Identify which cell holds the provided text, then report its [x, y] central coordinate. 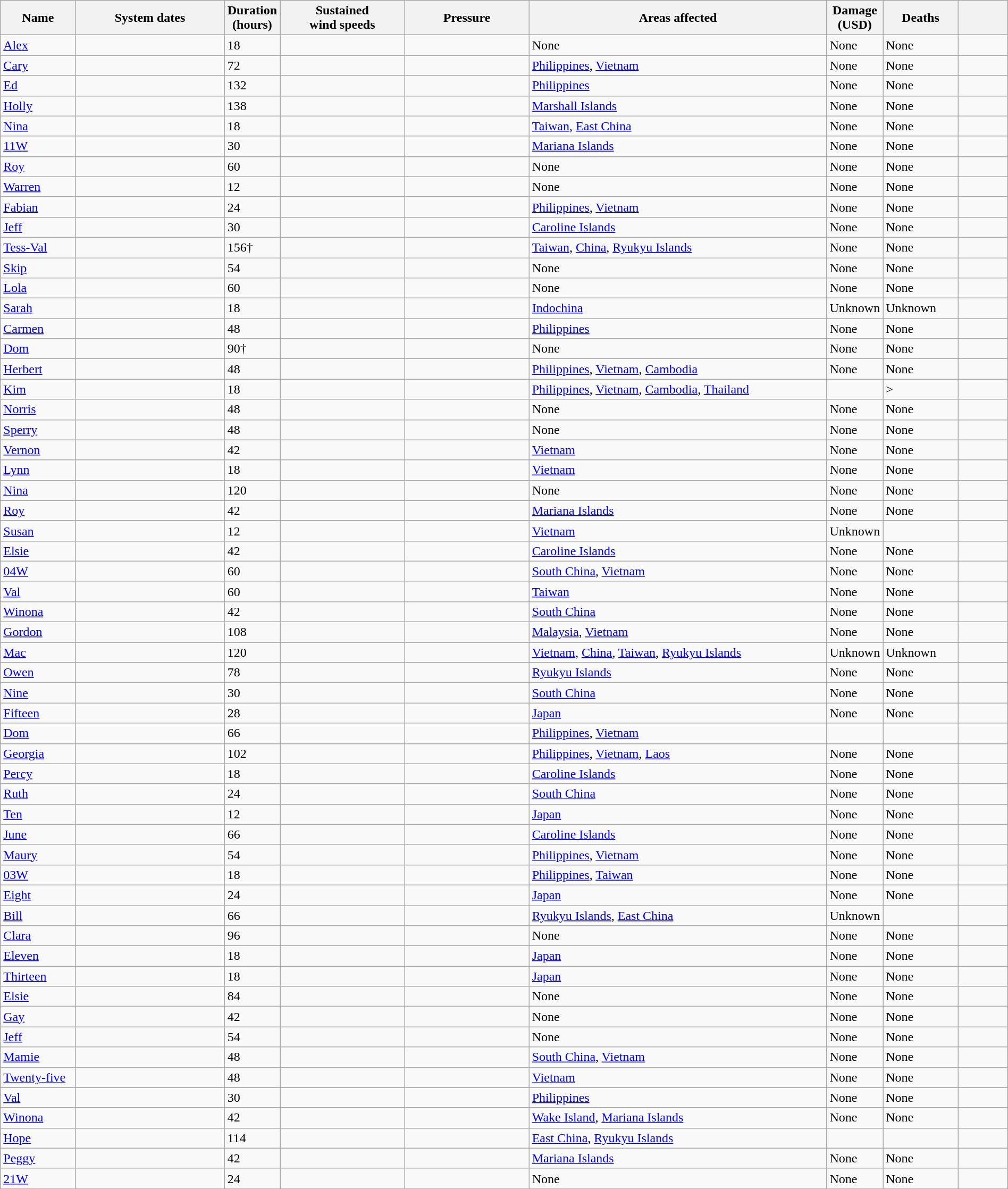
Philippines, Vietnam, Laos [678, 753]
Bill [38, 915]
Skip [38, 267]
108 [252, 632]
Mac [38, 652]
Carmen [38, 329]
Eleven [38, 956]
Sperry [38, 430]
11W [38, 146]
Peggy [38, 1158]
Vietnam, China, Taiwan, Ryukyu Islands [678, 652]
72 [252, 65]
Ryukyu Islands [678, 673]
Norris [38, 409]
96 [252, 936]
04W [38, 571]
Duration(hours) [252, 18]
84 [252, 997]
Cary [38, 65]
Philippines, Vietnam, Cambodia [678, 369]
Twenty-five [38, 1077]
System dates [150, 18]
Hope [38, 1138]
East China, Ryukyu Islands [678, 1138]
Wake Island, Mariana Islands [678, 1118]
Indochina [678, 308]
Malaysia, Vietnam [678, 632]
102 [252, 753]
Eight [38, 895]
Holly [38, 106]
Tess-Val [38, 247]
Marshall Islands [678, 106]
Taiwan, China, Ryukyu Islands [678, 247]
138 [252, 106]
Percy [38, 774]
Deaths [921, 18]
Ten [38, 814]
Thirteen [38, 976]
Kim [38, 389]
Maury [38, 855]
Ed [38, 86]
156† [252, 247]
Sustainedwind speeds [342, 18]
Mamie [38, 1057]
Philippines, Taiwan [678, 875]
Name [38, 18]
Taiwan, East China [678, 126]
> [921, 389]
03W [38, 875]
114 [252, 1138]
Philippines, Vietnam, Cambodia, Thailand [678, 389]
Fabian [38, 207]
Gay [38, 1017]
Gordon [38, 632]
Pressure [467, 18]
Lynn [38, 470]
Owen [38, 673]
Ruth [38, 794]
Georgia [38, 753]
Damage(USD) [855, 18]
Clara [38, 936]
Taiwan [678, 592]
Alex [38, 45]
132 [252, 86]
Herbert [38, 369]
78 [252, 673]
Nine [38, 693]
Warren [38, 187]
Ryukyu Islands, East China [678, 915]
Areas affected [678, 18]
Vernon [38, 450]
Lola [38, 288]
21W [38, 1178]
28 [252, 713]
Sarah [38, 308]
Fifteen [38, 713]
Susan [38, 531]
June [38, 834]
90† [252, 349]
